Scan for the cell matching the given text and deliver its [x, y] coordinate at center. 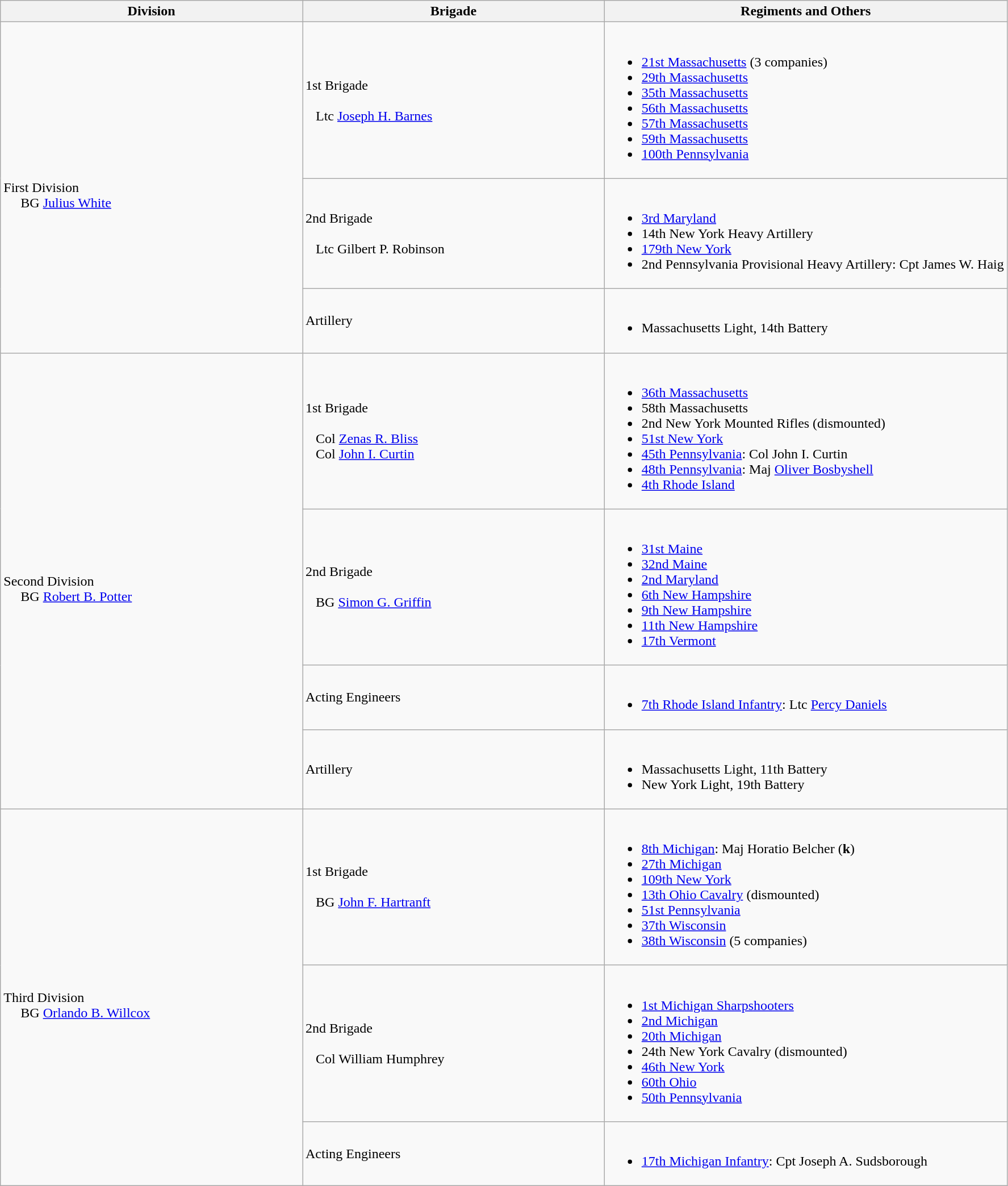
Second Division BG Robert B. Potter [152, 581]
1st Brigade Ltc Joseph H. Barnes [453, 100]
Massachusetts Light, 11th BatteryNew York Light, 19th Battery [805, 769]
2nd Brigade Ltc Gilbert P. Robinson [453, 233]
1st Brigade Col Zenas R. Bliss Col John I. Curtin [453, 431]
1st Michigan Sharpshooters2nd Michigan20th Michigan24th New York Cavalry (dismounted)46th New York60th Ohio50th Pennsylvania [805, 1043]
Regiments and Others [805, 11]
17th Michigan Infantry: Cpt Joseph A. Sudsborough [805, 1153]
3rd Maryland14th New York Heavy Artillery179th New York2nd Pennsylvania Provisional Heavy Artillery: Cpt James W. Haig [805, 233]
Third Division BG Orlando B. Willcox [152, 997]
Brigade [453, 11]
7th Rhode Island Infantry: Ltc Percy Daniels [805, 698]
31st Maine32nd Maine2nd Maryland6th New Hampshire9th New Hampshire11th New Hampshire17th Vermont [805, 587]
21st Massachusetts (3 companies)29th Massachusetts35th Massachusetts56th Massachusetts57th Massachusetts59th Massachusetts100th Pennsylvania [805, 100]
2nd Brigade Col William Humphrey [453, 1043]
Division [152, 11]
2nd Brigade BG Simon G. Griffin [453, 587]
1st Brigade BG John F. Hartranft [453, 887]
Massachusetts Light, 14th Battery [805, 320]
First Division BG Julius White [152, 187]
